Capture the cell that displays the provided text and extract its (x, y) central coordinate. 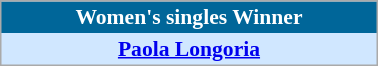
Women's singles Winner (189, 17)
Paola Longoria (189, 49)
